Extract the (x, y) coordinate from the center of the cell holding the provided text.  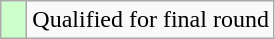
Qualified for final round (151, 20)
